Provide the (X, Y) coordinate of the cell's center where the given text is located.  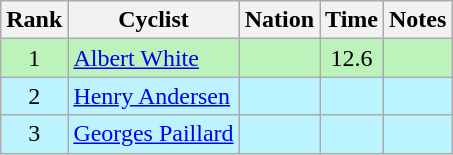
Georges Paillard (154, 134)
Rank (34, 20)
3 (34, 134)
Cyclist (154, 20)
Nation (279, 20)
Henry Andersen (154, 96)
12.6 (352, 58)
2 (34, 96)
Time (352, 20)
Notes (417, 20)
Albert White (154, 58)
1 (34, 58)
